From the cell containing the given text, extract its center point as [X, Y] coordinate. 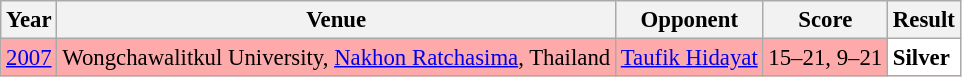
Venue [336, 20]
Wongchawalitkul University, Nakhon Ratchasima, Thailand [336, 58]
Year [29, 20]
15–21, 9–21 [825, 58]
2007 [29, 58]
Score [825, 20]
Taufik Hidayat [689, 58]
Result [924, 20]
Silver [924, 58]
Opponent [689, 20]
